Search for the cell housing the specified text and yield its [X, Y] center coordinate. 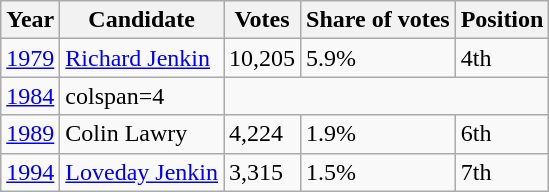
Year [30, 20]
Share of votes [378, 20]
Loveday Jenkin [142, 172]
1989 [30, 134]
1.5% [378, 172]
10,205 [262, 58]
Colin Lawry [142, 134]
Candidate [142, 20]
1994 [30, 172]
5.9% [378, 58]
colspan=4 [142, 96]
4,224 [262, 134]
6th [502, 134]
Richard Jenkin [142, 58]
Votes [262, 20]
1984 [30, 96]
Position [502, 20]
7th [502, 172]
1979 [30, 58]
4th [502, 58]
3,315 [262, 172]
1.9% [378, 134]
